Search for the cell housing the specified text and yield its (x, y) center coordinate. 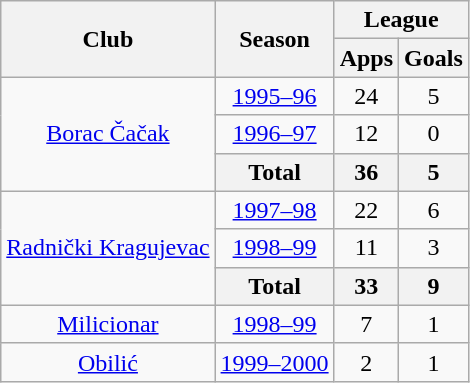
22 (366, 210)
Goals (434, 58)
Radnički Kragujevac (108, 248)
36 (366, 172)
Borac Čačak (108, 134)
Apps (366, 58)
33 (366, 286)
Milicionar (108, 324)
2 (366, 362)
9 (434, 286)
7 (366, 324)
1995–96 (274, 96)
12 (366, 134)
Season (274, 39)
24 (366, 96)
11 (366, 248)
0 (434, 134)
Obilić (108, 362)
Club (108, 39)
League (401, 20)
6 (434, 210)
3 (434, 248)
1999–2000 (274, 362)
1996–97 (274, 134)
1997–98 (274, 210)
